Identify which cell holds the provided text, then report its (X, Y) central coordinate. 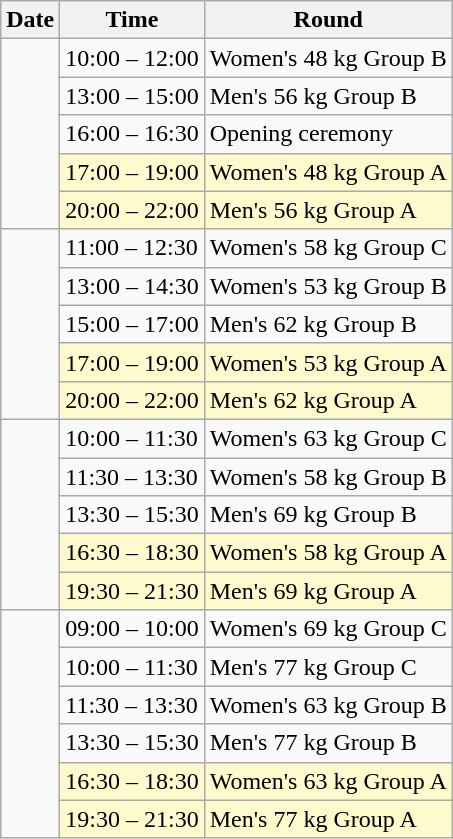
Men's 77 kg Group B (328, 743)
09:00 – 10:00 (132, 629)
11:00 – 12:30 (132, 248)
Women's 48 kg Group A (328, 172)
Men's 62 kg Group A (328, 400)
13:00 – 14:30 (132, 286)
Men's 69 kg Group B (328, 515)
Round (328, 20)
Date (30, 20)
Men's 62 kg Group B (328, 324)
15:00 – 17:00 (132, 324)
10:00 – 12:00 (132, 58)
Opening ceremony (328, 134)
Time (132, 20)
16:00 – 16:30 (132, 134)
Men's 77 kg Group C (328, 667)
Women's 63 kg Group B (328, 705)
Men's 56 kg Group A (328, 210)
Men's 56 kg Group B (328, 96)
Women's 58 kg Group B (328, 477)
Men's 69 kg Group A (328, 591)
Women's 58 kg Group A (328, 553)
Women's 63 kg Group A (328, 781)
Women's 58 kg Group C (328, 248)
Women's 53 kg Group A (328, 362)
Women's 53 kg Group B (328, 286)
13:00 – 15:00 (132, 96)
Women's 48 kg Group B (328, 58)
Women's 69 kg Group C (328, 629)
Women's 63 kg Group C (328, 438)
Men's 77 kg Group A (328, 819)
